Extract the [X, Y] coordinate from the center of the cell holding the provided text.  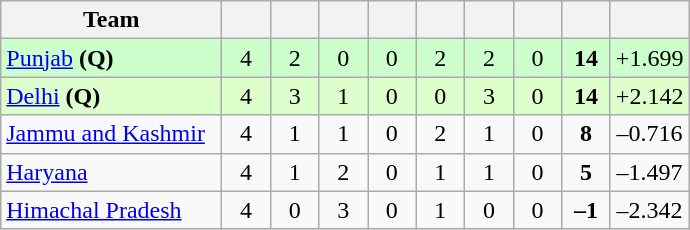
Jammu and Kashmir [112, 134]
–2.342 [650, 210]
Team [112, 20]
–1.497 [650, 172]
Punjab (Q) [112, 58]
–0.716 [650, 134]
+2.142 [650, 96]
8 [586, 134]
–1 [586, 210]
5 [586, 172]
+1.699 [650, 58]
Delhi (Q) [112, 96]
Haryana [112, 172]
Himachal Pradesh [112, 210]
